Search for the cell housing the specified text and yield its (x, y) center coordinate. 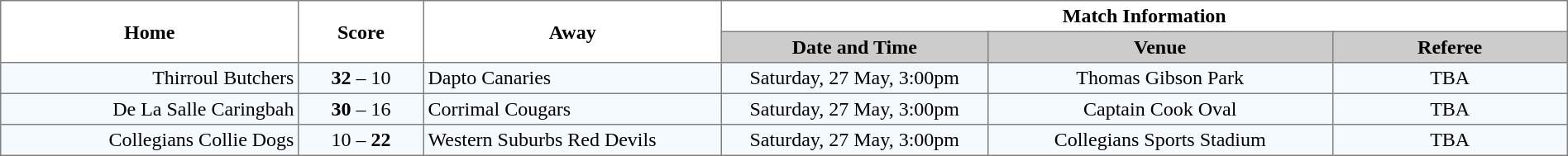
Thirroul Butchers (150, 78)
Collegians Collie Dogs (150, 140)
Away (572, 31)
32 – 10 (361, 78)
Dapto Canaries (572, 78)
De La Salle Caringbah (150, 109)
Collegians Sports Stadium (1159, 140)
Match Information (1145, 17)
10 – 22 (361, 140)
Corrimal Cougars (572, 109)
Score (361, 31)
Venue (1159, 47)
Thomas Gibson Park (1159, 78)
Referee (1450, 47)
30 – 16 (361, 109)
Date and Time (854, 47)
Western Suburbs Red Devils (572, 140)
Captain Cook Oval (1159, 109)
Home (150, 31)
